Provide the (x, y) coordinate of the cell's center where the given text is located.  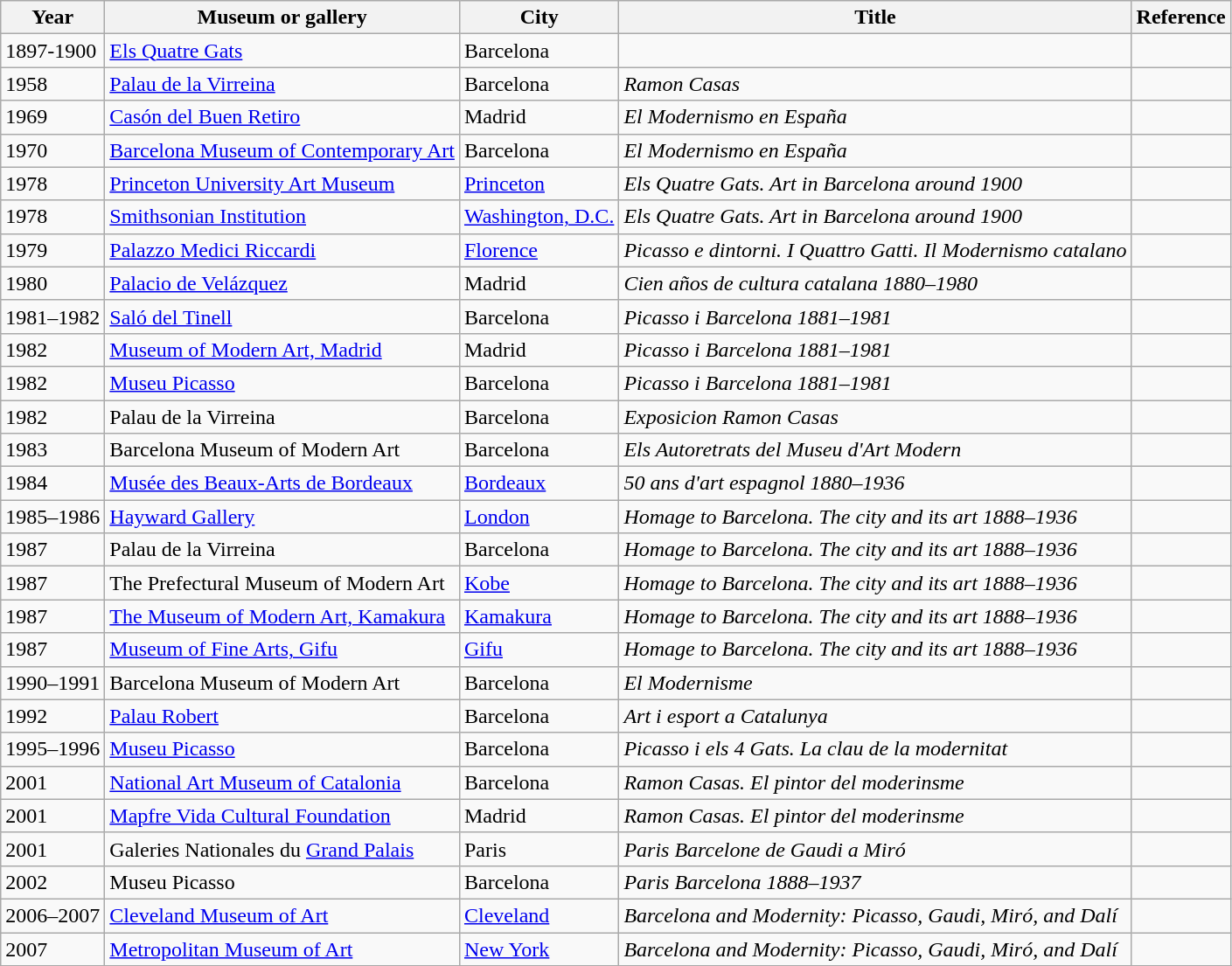
Museum or gallery (282, 17)
Musée des Beaux-Arts de Bordeaux (282, 483)
Ramon Casas (875, 84)
London (539, 517)
Washington, D.C. (539, 217)
Year (52, 17)
Florence (539, 250)
1970 (52, 150)
Cleveland Museum of Art (282, 915)
The Museum of Modern Art, Kamakura (282, 616)
Cleveland (539, 915)
Palau Robert (282, 716)
1995–1996 (52, 749)
New York (539, 949)
1983 (52, 450)
1990–1991 (52, 683)
Paris Barcelona 1888–1937 (875, 882)
City (539, 17)
Museum of Modern Art, Madrid (282, 350)
El Modernisme (875, 683)
National Art Museum of Catalonia (282, 782)
Els Autoretrats del Museu d'Art Modern (875, 450)
Kamakura (539, 616)
Reference (1180, 17)
Princeton (539, 184)
Hayward Gallery (282, 517)
Cien años de cultura catalana 1880–1980 (875, 283)
2002 (52, 882)
Gifu (539, 650)
Museum of Fine Arts, Gifu (282, 650)
1984 (52, 483)
Palazzo Medici Riccardi (282, 250)
50 ans d'art espagnol 1880–1936 (875, 483)
Paris Barcelone de Gaudi a Miró (875, 849)
Exposicion Ramon Casas (875, 417)
Saló del Tinell (282, 316)
1979 (52, 250)
Picasso e dintorni. I Quattro Gatti. Il Modernismo catalano (875, 250)
2006–2007 (52, 915)
Princeton University Art Museum (282, 184)
Art i esport a Catalunya (875, 716)
Barcelona Museum of Contemporary Art (282, 150)
Metropolitan Museum of Art (282, 949)
1981–1982 (52, 316)
1985–1986 (52, 517)
1897-1900 (52, 51)
Bordeaux (539, 483)
Picasso i els 4 Gats. La clau de la modernitat (875, 749)
Palacio de Velázquez (282, 283)
Kobe (539, 583)
1980 (52, 283)
Mapfre Vida Cultural Foundation (282, 816)
Smithsonian Institution (282, 217)
1958 (52, 84)
1969 (52, 117)
Title (875, 17)
The Prefectural Museum of Modern Art (282, 583)
Paris (539, 849)
2007 (52, 949)
Galeries Nationales du Grand Palais (282, 849)
Casón del Buen Retiro (282, 117)
1992 (52, 716)
Els Quatre Gats (282, 51)
